Identify which cell holds the provided text, then report its [x, y] central coordinate. 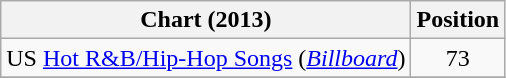
US Hot R&B/Hip-Hop Songs (Billboard) [206, 58]
Chart (2013) [206, 20]
73 [458, 58]
Position [458, 20]
